Return (X, Y) of the center of cell containing provided text 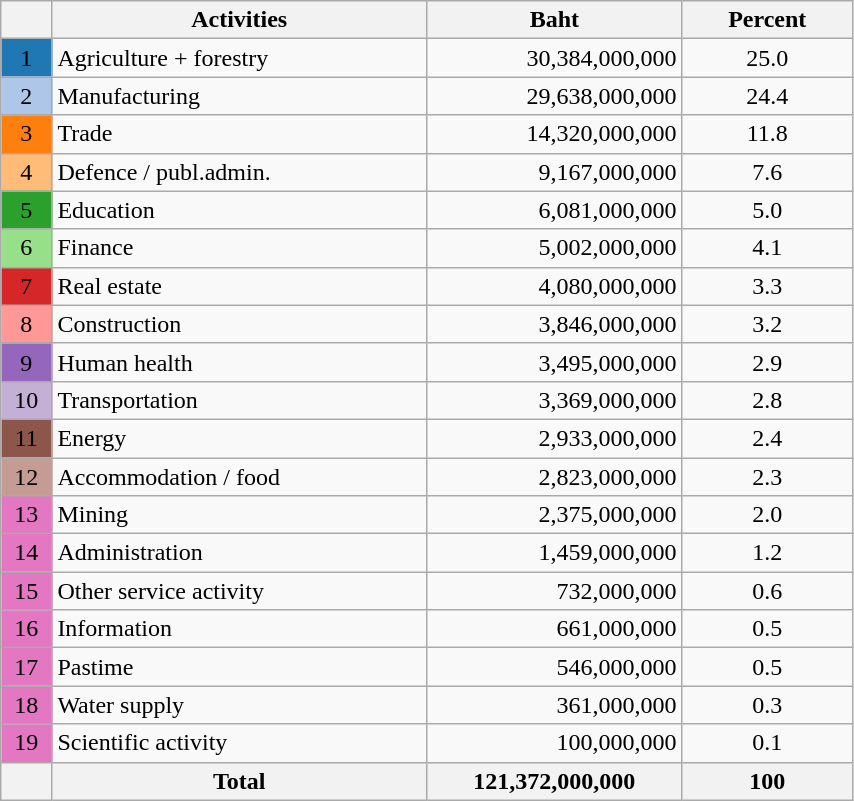
16 (26, 629)
11.8 (767, 134)
3,495,000,000 (554, 362)
29,638,000,000 (554, 96)
5.0 (767, 210)
9 (26, 362)
100 (767, 781)
13 (26, 515)
14,320,000,000 (554, 134)
5 (26, 210)
Finance (240, 248)
Information (240, 629)
30,384,000,000 (554, 58)
25.0 (767, 58)
0.1 (767, 743)
24.4 (767, 96)
732,000,000 (554, 591)
Accommodation / food (240, 477)
Administration (240, 553)
Transportation (240, 400)
Mining (240, 515)
17 (26, 667)
546,000,000 (554, 667)
121,372,000,000 (554, 781)
0.6 (767, 591)
Agriculture + forestry (240, 58)
3.2 (767, 324)
0.3 (767, 705)
6 (26, 248)
8 (26, 324)
Construction (240, 324)
7.6 (767, 172)
3,846,000,000 (554, 324)
1 (26, 58)
19 (26, 743)
2,823,000,000 (554, 477)
2.4 (767, 438)
Scientific activity (240, 743)
Manufacturing (240, 96)
2.9 (767, 362)
2.0 (767, 515)
7 (26, 286)
Trade (240, 134)
14 (26, 553)
4.1 (767, 248)
Percent (767, 20)
Other service activity (240, 591)
1.2 (767, 553)
15 (26, 591)
3,369,000,000 (554, 400)
Baht (554, 20)
Education (240, 210)
Water supply (240, 705)
3.3 (767, 286)
Pastime (240, 667)
5,002,000,000 (554, 248)
Defence / publ.admin. (240, 172)
3 (26, 134)
6,081,000,000 (554, 210)
Human health (240, 362)
Total (240, 781)
Energy (240, 438)
2.3 (767, 477)
4,080,000,000 (554, 286)
361,000,000 (554, 705)
2,375,000,000 (554, 515)
9,167,000,000 (554, 172)
11 (26, 438)
Real estate (240, 286)
Activities (240, 20)
4 (26, 172)
18 (26, 705)
12 (26, 477)
661,000,000 (554, 629)
100,000,000 (554, 743)
10 (26, 400)
1,459,000,000 (554, 553)
2.8 (767, 400)
2 (26, 96)
2,933,000,000 (554, 438)
